Find where the given text appears and provide that cell's center as (X, Y) coordinate. 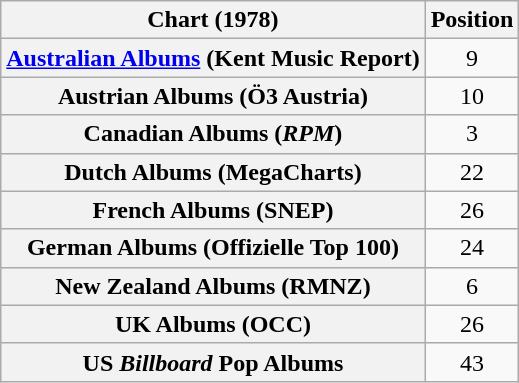
French Albums (SNEP) (213, 210)
UK Albums (OCC) (213, 324)
9 (472, 58)
US Billboard Pop Albums (213, 362)
Austrian Albums (Ö3 Austria) (213, 96)
3 (472, 134)
6 (472, 286)
Position (472, 20)
New Zealand Albums (RMNZ) (213, 286)
Australian Albums (Kent Music Report) (213, 58)
22 (472, 172)
Chart (1978) (213, 20)
German Albums (Offizielle Top 100) (213, 248)
24 (472, 248)
10 (472, 96)
Canadian Albums (RPM) (213, 134)
Dutch Albums (MegaCharts) (213, 172)
43 (472, 362)
